Locate the cell with the specified text and output its (X, Y) center coordinate. 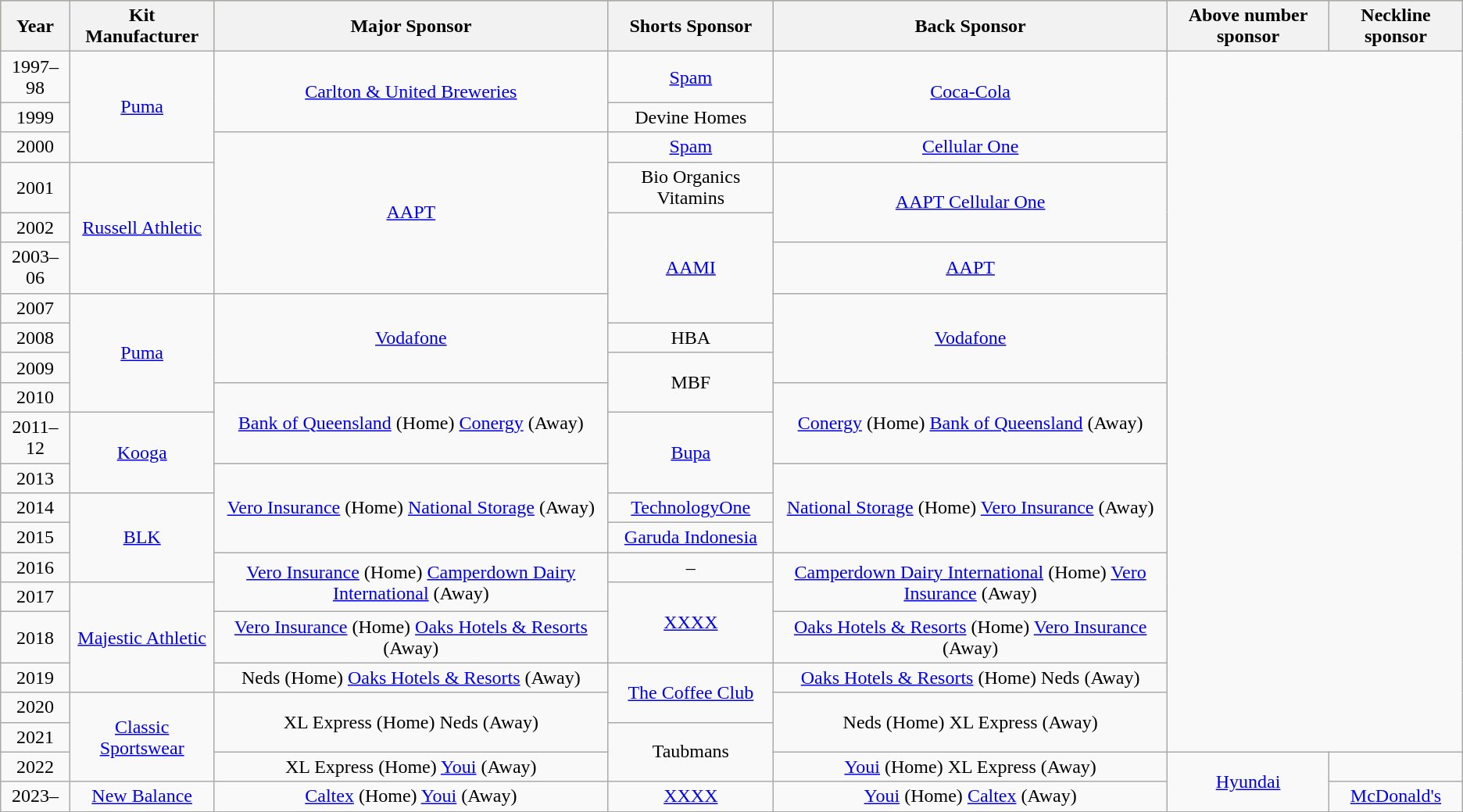
2007 (36, 308)
2013 (36, 478)
Caltex (Home) Youi (Away) (411, 796)
2000 (36, 147)
Classic Sportswear (142, 737)
2011–12 (36, 438)
2023– (36, 796)
2010 (36, 397)
2022 (36, 767)
Garuda Indonesia (691, 538)
National Storage (Home) Vero Insurance (Away) (971, 507)
Neds (Home) Oaks Hotels & Resorts (Away) (411, 678)
HBA (691, 338)
– (691, 567)
TechnologyOne (691, 508)
Above number sponsor (1247, 27)
XL Express (Home) Neds (Away) (411, 722)
Taubmans (691, 752)
2002 (36, 227)
Kooga (142, 452)
Devine Homes (691, 117)
Oaks Hotels & Resorts (Home) Vero Insurance (Away) (971, 638)
Major Sponsor (411, 27)
1997–98 (36, 77)
New Balance (142, 796)
Youi (Home) Caltex (Away) (971, 796)
Youi (Home) XL Express (Away) (971, 767)
2008 (36, 338)
MBF (691, 382)
Bupa (691, 452)
Back Sponsor (971, 27)
2019 (36, 678)
Vero Insurance (Home) Camperdown Dairy International (Away) (411, 582)
Coca-Cola (971, 92)
Neds (Home) XL Express (Away) (971, 722)
Carlton & United Breweries (411, 92)
McDonald's (1396, 796)
Year (36, 27)
2017 (36, 597)
Kit Manufacturer (142, 27)
AAPT Cellular One (971, 202)
Camperdown Dairy International (Home) Vero Insurance (Away) (971, 582)
Bank of Queensland (Home) Conergy (Away) (411, 422)
1999 (36, 117)
2016 (36, 567)
The Coffee Club (691, 692)
2001 (36, 188)
Majestic Athletic (142, 638)
2003–06 (36, 267)
2018 (36, 638)
Conergy (Home) Bank of Queensland (Away) (971, 422)
Vero Insurance (Home) Oaks Hotels & Resorts (Away) (411, 638)
Cellular One (971, 147)
Bio Organics Vitamins (691, 188)
Russell Athletic (142, 227)
AAMI (691, 267)
Oaks Hotels & Resorts (Home) Neds (Away) (971, 678)
2021 (36, 737)
BLK (142, 538)
XL Express (Home) Youi (Away) (411, 767)
Vero Insurance (Home) National Storage (Away) (411, 507)
2015 (36, 538)
Hyundai (1247, 782)
2009 (36, 367)
Neckline sponsor (1396, 27)
2014 (36, 508)
Shorts Sponsor (691, 27)
2020 (36, 707)
